Scan for the cell matching the given text and deliver its (x, y) coordinate at center. 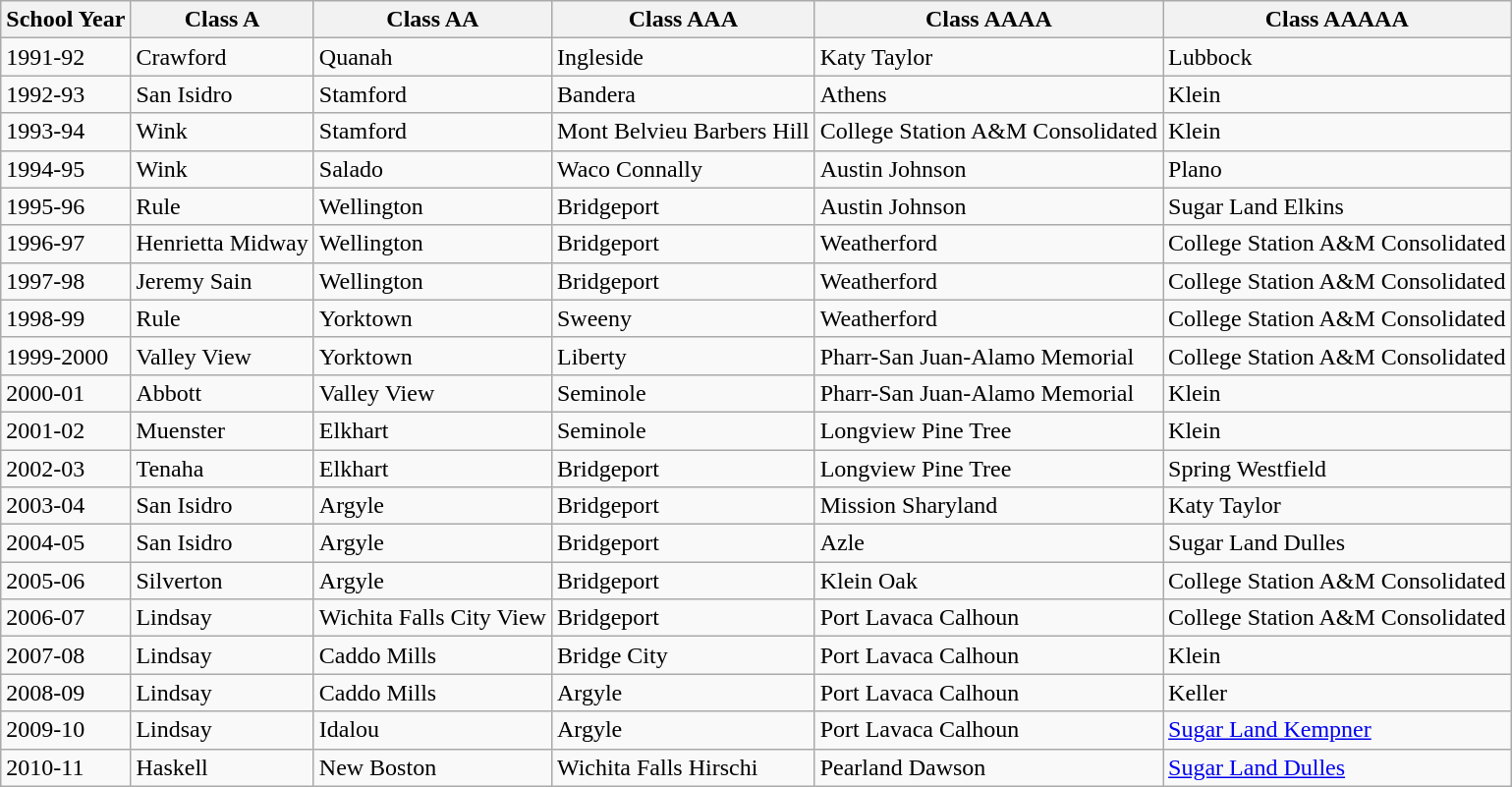
1997-98 (66, 281)
Wichita Falls City View (432, 618)
Liberty (683, 356)
Klein Oak (988, 581)
Bridge City (683, 655)
Mission Sharyland (988, 506)
Spring Westfield (1337, 469)
Sugar Land Kempner (1337, 730)
Class AAAA (988, 20)
Crawford (222, 57)
Idalou (432, 730)
Muenster (222, 430)
Ingleside (683, 57)
1998-99 (66, 318)
Abbott (222, 393)
1999-2000 (66, 356)
2000-01 (66, 393)
Jeremy Sain (222, 281)
2001-02 (66, 430)
Sweeny (683, 318)
Keller (1337, 693)
Bandera (683, 94)
Silverton (222, 581)
1992-93 (66, 94)
2005-06 (66, 581)
1991-92 (66, 57)
1995-96 (66, 206)
Quanah (432, 57)
Class AA (432, 20)
Pearland Dawson (988, 767)
1994-95 (66, 169)
2004-05 (66, 543)
Class AAA (683, 20)
Plano (1337, 169)
Mont Belvieu Barbers Hill (683, 132)
2003-04 (66, 506)
1993-94 (66, 132)
Waco Connally (683, 169)
Class AAAAA (1337, 20)
Class A (222, 20)
Azle (988, 543)
New Boston (432, 767)
2010-11 (66, 767)
School Year (66, 20)
2007-08 (66, 655)
Salado (432, 169)
Henrietta Midway (222, 244)
2009-10 (66, 730)
1996-97 (66, 244)
2002-03 (66, 469)
2006-07 (66, 618)
Athens (988, 94)
Haskell (222, 767)
Sugar Land Elkins (1337, 206)
Tenaha (222, 469)
Lubbock (1337, 57)
2008-09 (66, 693)
Wichita Falls Hirschi (683, 767)
